Identify which cell holds the provided text, then report its [X, Y] central coordinate. 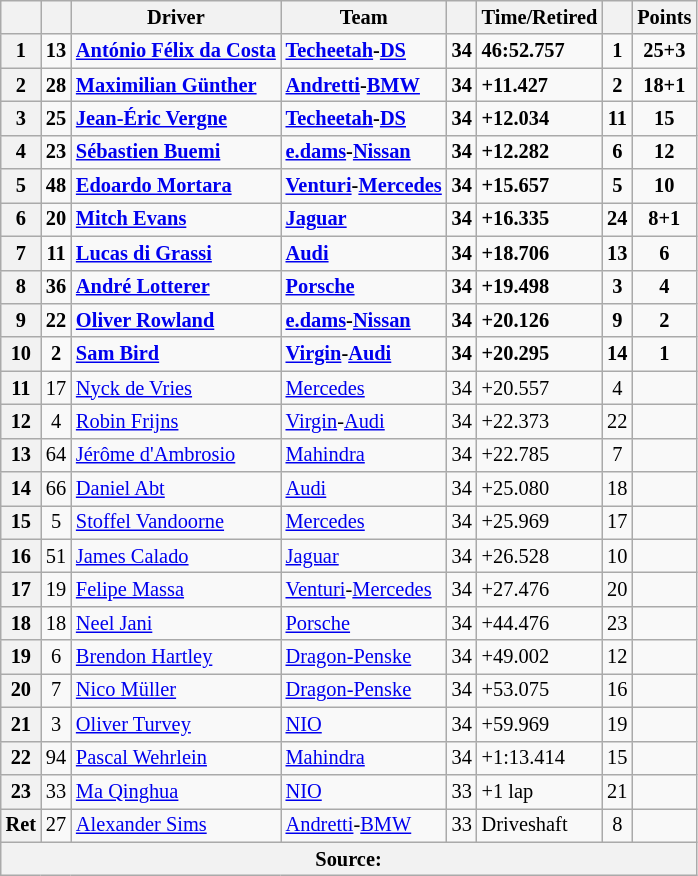
+49.002 [540, 657]
António Félix da Costa [176, 51]
27 [56, 825]
Jérôme d'Ambrosio [176, 455]
André Lotterer [176, 287]
Mitch Evans [176, 219]
Oliver Turvey [176, 724]
8+1 [664, 219]
+1 lap [540, 791]
Edoardo Mortara [176, 186]
+27.476 [540, 589]
+11.427 [540, 85]
+20.557 [540, 388]
28 [56, 85]
+22.785 [540, 455]
Robin Frijns [176, 421]
+20.295 [540, 354]
48 [56, 186]
Nico Müller [176, 690]
+12.034 [540, 118]
Brendon Hartley [176, 657]
Pascal Wehrlein [176, 758]
64 [56, 455]
Ret [21, 825]
Felipe Massa [176, 589]
+15.657 [540, 186]
25+3 [664, 51]
Ma Qinghua [176, 791]
Maximilian Günther [176, 85]
Jean-Éric Vergne [176, 118]
+19.498 [540, 287]
24 [617, 219]
Sam Bird [176, 354]
Points [664, 17]
Daniel Abt [176, 489]
Lucas di Grassi [176, 253]
25 [56, 118]
+20.126 [540, 320]
Sébastien Buemi [176, 152]
+25.080 [540, 489]
+1:13.414 [540, 758]
Driveshaft [540, 825]
+26.528 [540, 556]
94 [56, 758]
Nyck de Vries [176, 388]
51 [56, 556]
18+1 [664, 85]
66 [56, 489]
+16.335 [540, 219]
36 [56, 287]
Source: [349, 859]
+12.282 [540, 152]
Team [364, 17]
+44.476 [540, 623]
+59.969 [540, 724]
+25.969 [540, 522]
Time/Retired [540, 17]
+18.706 [540, 253]
Stoffel Vandoorne [176, 522]
Alexander Sims [176, 825]
+53.075 [540, 690]
Neel Jani [176, 623]
+22.373 [540, 421]
James Calado [176, 556]
46:52.757 [540, 51]
Oliver Rowland [176, 320]
Driver [176, 17]
